Output the (x, y) coordinate of the center of the cell containing the given text.  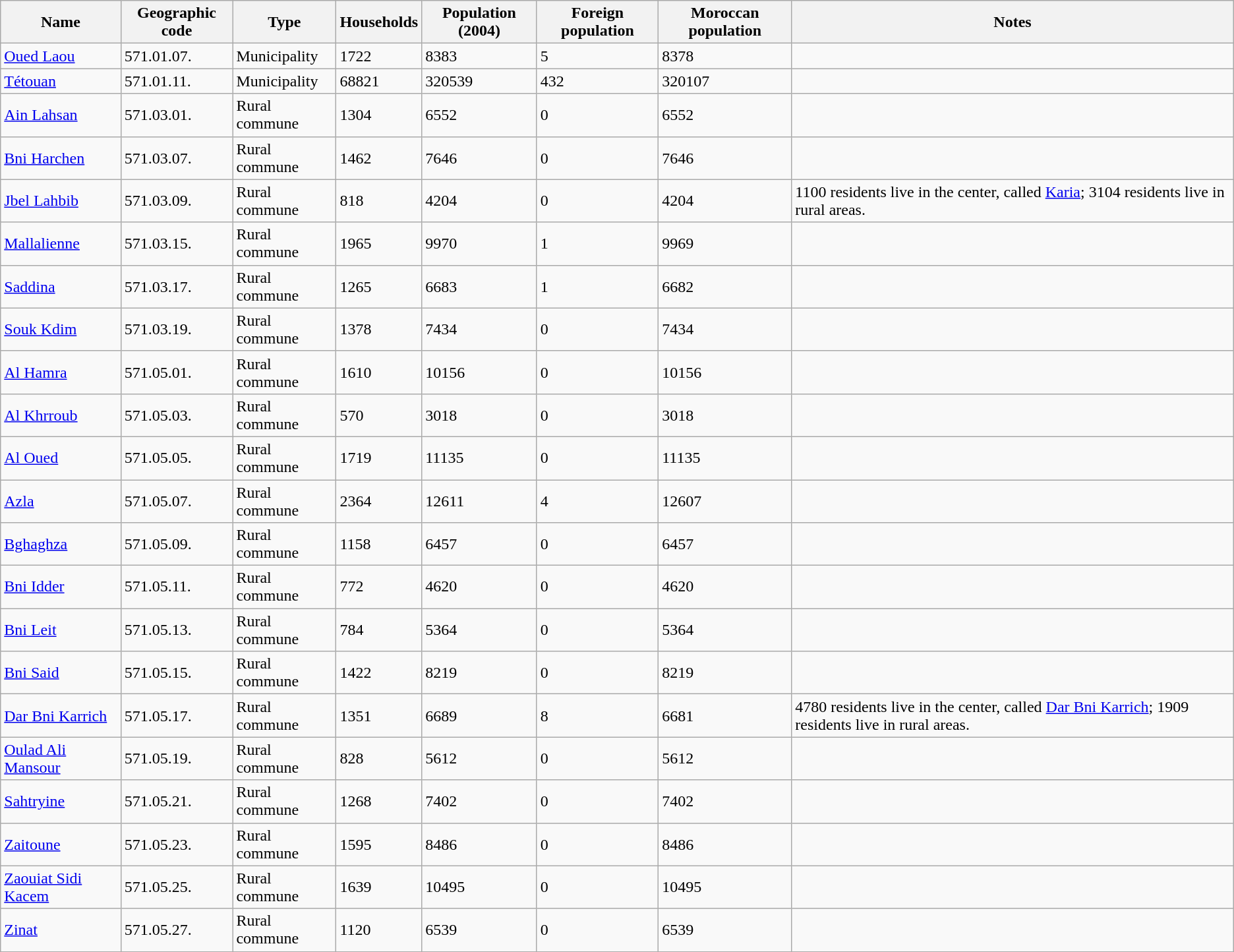
Zinat (61, 930)
6682 (725, 286)
784 (379, 630)
571.01.07. (177, 56)
9970 (479, 244)
571.05.09. (177, 545)
Sahtryine (61, 802)
68821 (379, 81)
1719 (379, 458)
828 (379, 758)
571.05.23. (177, 844)
1610 (379, 372)
4 (597, 501)
571.05.03. (177, 415)
1422 (379, 672)
2364 (379, 501)
Foreign population (597, 22)
571.05.13. (177, 630)
5 (597, 56)
432 (597, 81)
Population (2004) (479, 22)
772 (379, 587)
818 (379, 200)
1965 (379, 244)
Bghaghza (61, 545)
571.05.27. (177, 930)
Dar Bni Karrich (61, 716)
1639 (379, 887)
320539 (479, 81)
Souk Kdim (61, 330)
Ain Lahsan (61, 115)
Zaitoune (61, 844)
571.03.01. (177, 115)
1158 (379, 545)
570 (379, 415)
4780 residents live in the center, called Dar Bni Karrich; 1909 residents live in rural areas. (1013, 716)
1265 (379, 286)
Saddina (61, 286)
1304 (379, 115)
Oued Laou (61, 56)
1595 (379, 844)
571.05.21. (177, 802)
Households (379, 22)
Oulad Ali Mansour (61, 758)
Bni Said (61, 672)
6683 (479, 286)
Type (285, 22)
Bni Idder (61, 587)
Mallalienne (61, 244)
571.05.17. (177, 716)
Bni Harchen (61, 158)
Azla (61, 501)
1722 (379, 56)
571.03.17. (177, 286)
12607 (725, 501)
Moroccan population (725, 22)
571.05.15. (177, 672)
1120 (379, 930)
9969 (725, 244)
571.05.01. (177, 372)
571.03.15. (177, 244)
1351 (379, 716)
8378 (725, 56)
Tétouan (61, 81)
Al Oued (61, 458)
6681 (725, 716)
Al Hamra (61, 372)
1378 (379, 330)
Name (61, 22)
6689 (479, 716)
Al Khrroub (61, 415)
1100 residents live in the center, called Karia; 3104 residents live in rural areas. (1013, 200)
320107 (725, 81)
571.05.11. (177, 587)
571.01.11. (177, 81)
8 (597, 716)
1268 (379, 802)
Bni Leit (61, 630)
571.05.05. (177, 458)
571.03.19. (177, 330)
571.03.07. (177, 158)
571.05.07. (177, 501)
571.05.19. (177, 758)
Zaouiat Sidi Kacem (61, 887)
8383 (479, 56)
1462 (379, 158)
Geographic code (177, 22)
Jbel Lahbib (61, 200)
Notes (1013, 22)
571.03.09. (177, 200)
12611 (479, 501)
571.05.25. (177, 887)
